Scan for the cell matching the given text and deliver its [X, Y] coordinate at center. 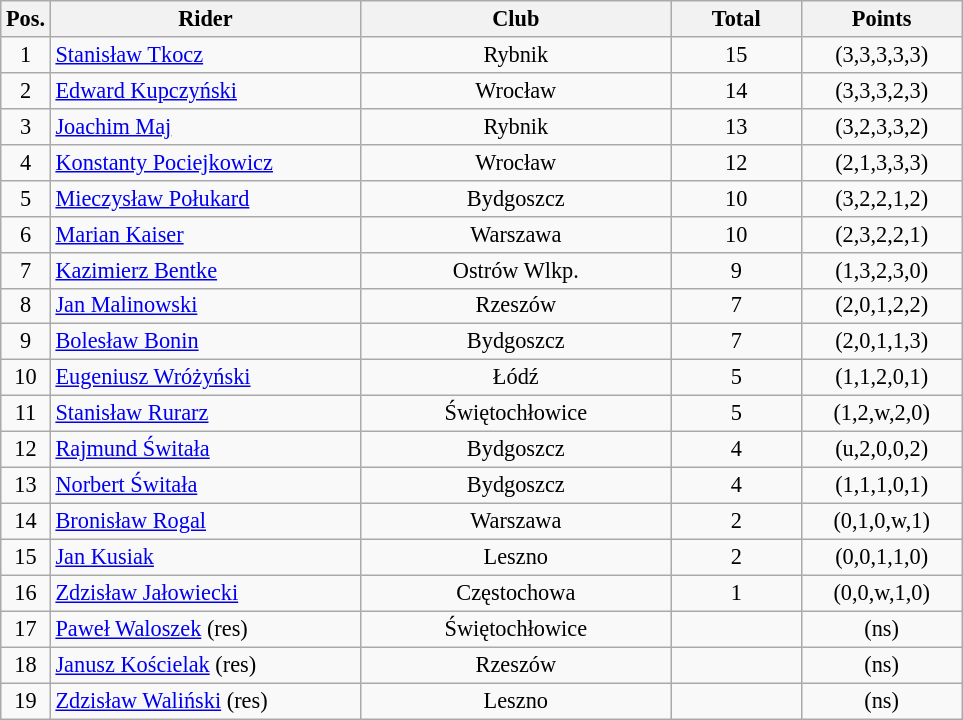
Norbert Świtała [205, 485]
(2,0,1,1,3) [881, 342]
(3,3,3,3,3) [881, 55]
3 [26, 126]
Bolesław Bonin [205, 342]
(0,0,1,1,0) [881, 557]
Bronisław Rogal [205, 521]
Zdzisław Jałowiecki [205, 593]
18 [26, 665]
Ostrów Wlkp. [516, 270]
(2,0,1,2,2) [881, 306]
(3,2,3,3,2) [881, 126]
Pos. [26, 19]
6 [26, 234]
Janusz Kościelak (res) [205, 665]
Club [516, 19]
(3,3,3,2,3) [881, 90]
17 [26, 629]
(u,2,0,0,2) [881, 450]
Total [736, 19]
(1,1,1,0,1) [881, 485]
(0,1,0,w,1) [881, 521]
Stanisław Rurarz [205, 414]
Częstochowa [516, 593]
Mieczysław Połukard [205, 198]
11 [26, 414]
Points [881, 19]
Joachim Maj [205, 126]
Eugeniusz Wróżyński [205, 378]
19 [26, 701]
Edward Kupczyński [205, 90]
Zdzisław Waliński (res) [205, 701]
(3,2,2,1,2) [881, 198]
(0,0,w,1,0) [881, 593]
16 [26, 593]
Łódź [516, 378]
(2,3,2,2,1) [881, 234]
Rider [205, 19]
Rajmund Świtała [205, 450]
(1,2,w,2,0) [881, 414]
(1,1,2,0,1) [881, 378]
Konstanty Pociejkowicz [205, 162]
(1,3,2,3,0) [881, 270]
Marian Kaiser [205, 234]
Kazimierz Bentke [205, 270]
Paweł Waloszek (res) [205, 629]
Jan Kusiak [205, 557]
(2,1,3,3,3) [881, 162]
Jan Malinowski [205, 306]
8 [26, 306]
Stanisław Tkocz [205, 55]
